Extract the [X, Y] coordinate from the center of the cell holding the provided text.  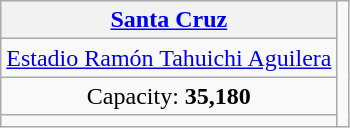
Capacity: 35,180 [169, 96]
Santa Cruz [169, 20]
Estadio Ramón Tahuichi Aguilera [169, 58]
